From the cell containing the given text, extract its center point as (X, Y) coordinate. 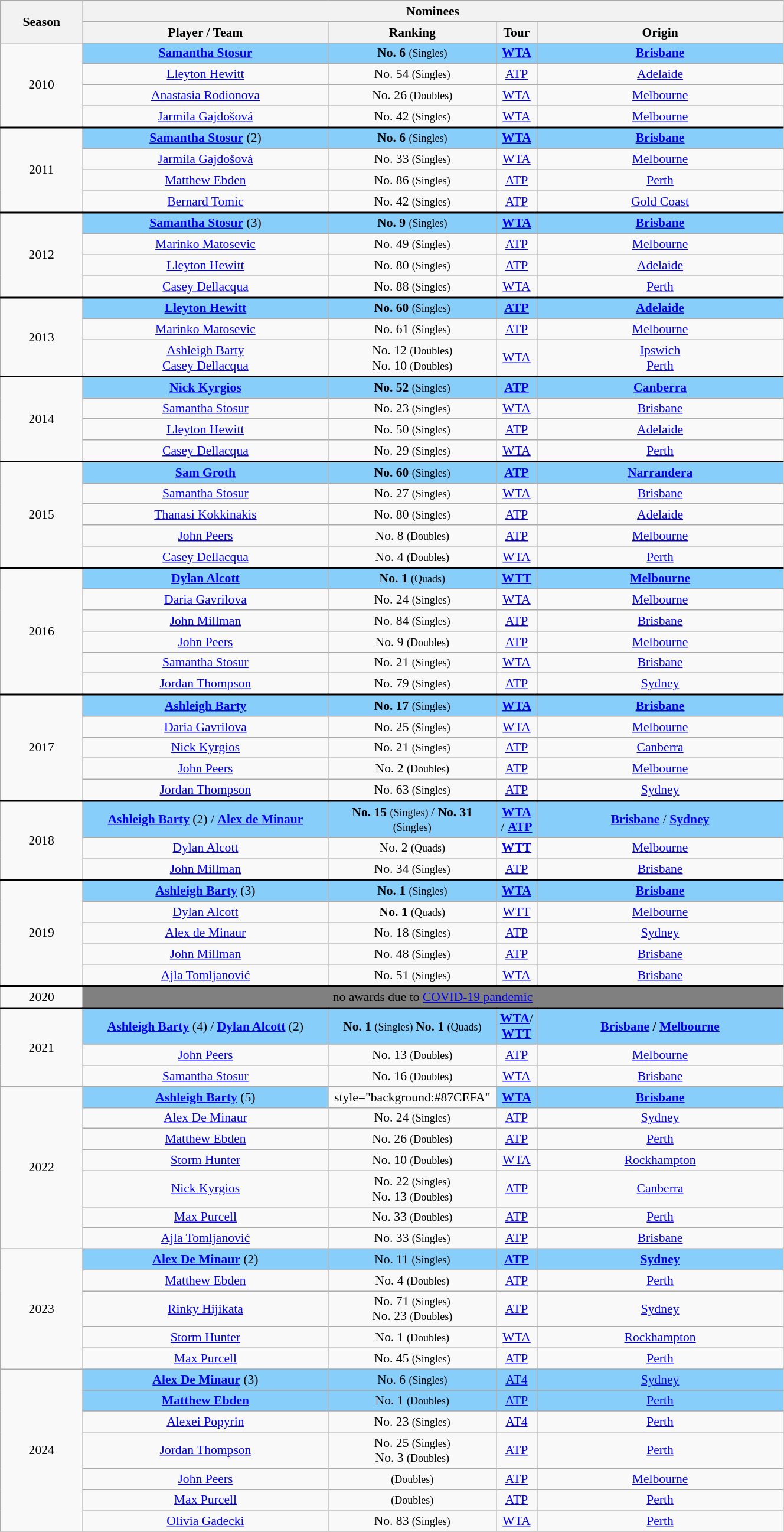
No. 17 (Singles) (412, 705)
WTA / ATP (516, 819)
No. 9 (Doubles) (412, 642)
No. 51 (Singles) (412, 975)
No. 25 (Singles) (412, 727)
2023 (41, 1309)
Ashleigh Barty (2) / Alex de Minaur (205, 819)
no awards due to COVID-19 pandemic (433, 997)
2019 (41, 933)
Ashleigh Barty (205, 705)
Alex De Minaur (3) (205, 1380)
Ashleigh Barty (5) (205, 1097)
Brisbane / Sydney (660, 819)
Olivia Gadecki (205, 1521)
No. 9 (Singles) (412, 223)
No. 29 (Singles) (412, 451)
Ranking (412, 32)
No. 33 (Doubles) (412, 1217)
2017 (41, 748)
No. 1 (Singles) (412, 891)
Samantha Stosur (3) (205, 223)
No. 48 (Singles) (412, 954)
No. 52 (Singles) (412, 387)
style="background:#87CEFA" (412, 1097)
No. 8 (Doubles) (412, 536)
Anastasia Rodionova (205, 96)
No. 18 (Singles) (412, 933)
No. 34 (Singles) (412, 869)
WTA/ WTT (516, 1026)
No. 88 (Singles) (412, 286)
No. 13 (Doubles) (412, 1055)
Alex De Minaur (2) (205, 1260)
No. 16 (Doubles) (412, 1076)
No. 49 (Singles) (412, 245)
2014 (41, 419)
2024 (41, 1450)
2011 (41, 170)
2022 (41, 1168)
No. 2 (Quads) (412, 848)
Alex de Minaur (205, 933)
No. 86 (Singles) (412, 181)
No. 79 (Singles) (412, 684)
Ashleigh Barty (3) (205, 891)
Player / Team (205, 32)
2018 (41, 840)
No. 27 (Singles) (412, 494)
Bernard Tomic (205, 201)
Rinky Hijikata (205, 1309)
Ashleigh Barty Casey Dellacqua (205, 358)
No. 63 (Singles) (412, 790)
2010 (41, 85)
No. 45 (Singles) (412, 1359)
Thanasi Kokkinakis (205, 515)
Alex De Minaur (205, 1118)
No. 15 (Singles) / No. 31 (Singles) (412, 819)
IpswichPerth (660, 358)
Alexei Popyrin (205, 1422)
No. 83 (Singles) (412, 1521)
2020 (41, 997)
Tour (516, 32)
2013 (41, 337)
No. 50 (Singles) (412, 430)
Brisbane / Melbourne (660, 1026)
Ashleigh Barty (4) / Dylan Alcott (2) (205, 1026)
2021 (41, 1048)
Origin (660, 32)
No. 71 (Singles) No. 23 (Doubles) (412, 1309)
No. 22 (Singles) No. 13 (Doubles) (412, 1188)
Season (41, 21)
No. 12 (Doubles) No. 10 (Doubles) (412, 358)
No. 25 (Singles) No. 3 (Doubles) (412, 1450)
No. 1 (Singles) No. 1 (Quads) (412, 1026)
2012 (41, 255)
Nominees (433, 11)
Sam Groth (205, 472)
No. 61 (Singles) (412, 330)
Narrandera (660, 472)
No. 54 (Singles) (412, 74)
2016 (41, 631)
No. 2 (Doubles) (412, 769)
No. 11 (Singles) (412, 1260)
Gold Coast (660, 201)
No. 84 (Singles) (412, 621)
Samantha Stosur (2) (205, 138)
2015 (41, 515)
No. 10 (Doubles) (412, 1161)
